For the text-containing cell, return its midpoint in [X, Y] coordinate format. 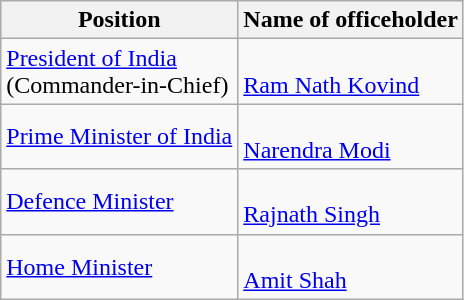
President of India(Commander-in-Chief) [120, 72]
Name of officeholder [351, 20]
Defence Minister [120, 202]
Position [120, 20]
Prime Minister of India [120, 136]
Narendra Modi [351, 136]
Amit Shah [351, 266]
Home Minister [120, 266]
Rajnath Singh [351, 202]
Ram Nath Kovind [351, 72]
